From the cell containing the given text, extract its center point as [X, Y] coordinate. 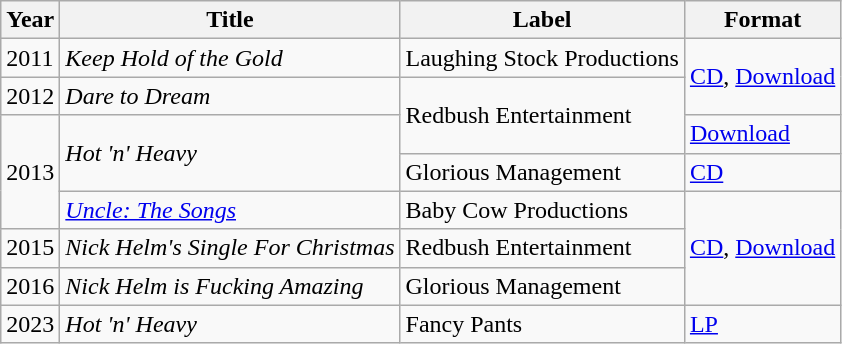
Laughing Stock Productions [542, 58]
2015 [30, 248]
Nick Helm's Single For Christmas [230, 248]
Dare to Dream [230, 96]
Year [30, 20]
2016 [30, 286]
Nick Helm is Fucking Amazing [230, 286]
LP [762, 324]
Download [762, 134]
2012 [30, 96]
Uncle: The Songs [230, 210]
Format [762, 20]
Label [542, 20]
Fancy Pants [542, 324]
CD [762, 172]
2011 [30, 58]
Keep Hold of the Gold [230, 58]
2013 [30, 172]
2023 [30, 324]
Baby Cow Productions [542, 210]
Title [230, 20]
